Determine the (X, Y) coordinate at the center of the cell enclosing the given text.  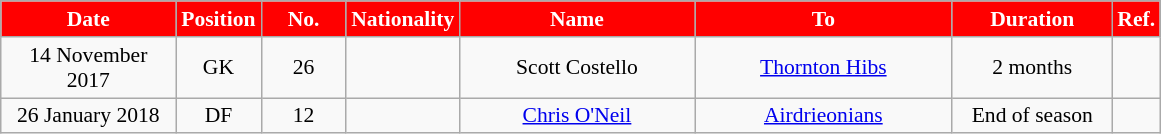
2 months (1032, 68)
Name (576, 19)
Thornton Hibs (824, 68)
12 (304, 116)
26 January 2018 (88, 116)
Chris O'Neil (576, 116)
No. (304, 19)
Nationality (402, 19)
Position (218, 19)
Ref. (1136, 19)
DF (218, 116)
26 (304, 68)
Scott Costello (576, 68)
Date (88, 19)
14 November 2017 (88, 68)
Duration (1032, 19)
GK (218, 68)
Airdrieonians (824, 116)
End of season (1032, 116)
To (824, 19)
